Return the (x, y) coordinate for the center point of the cell that contains the specified text.  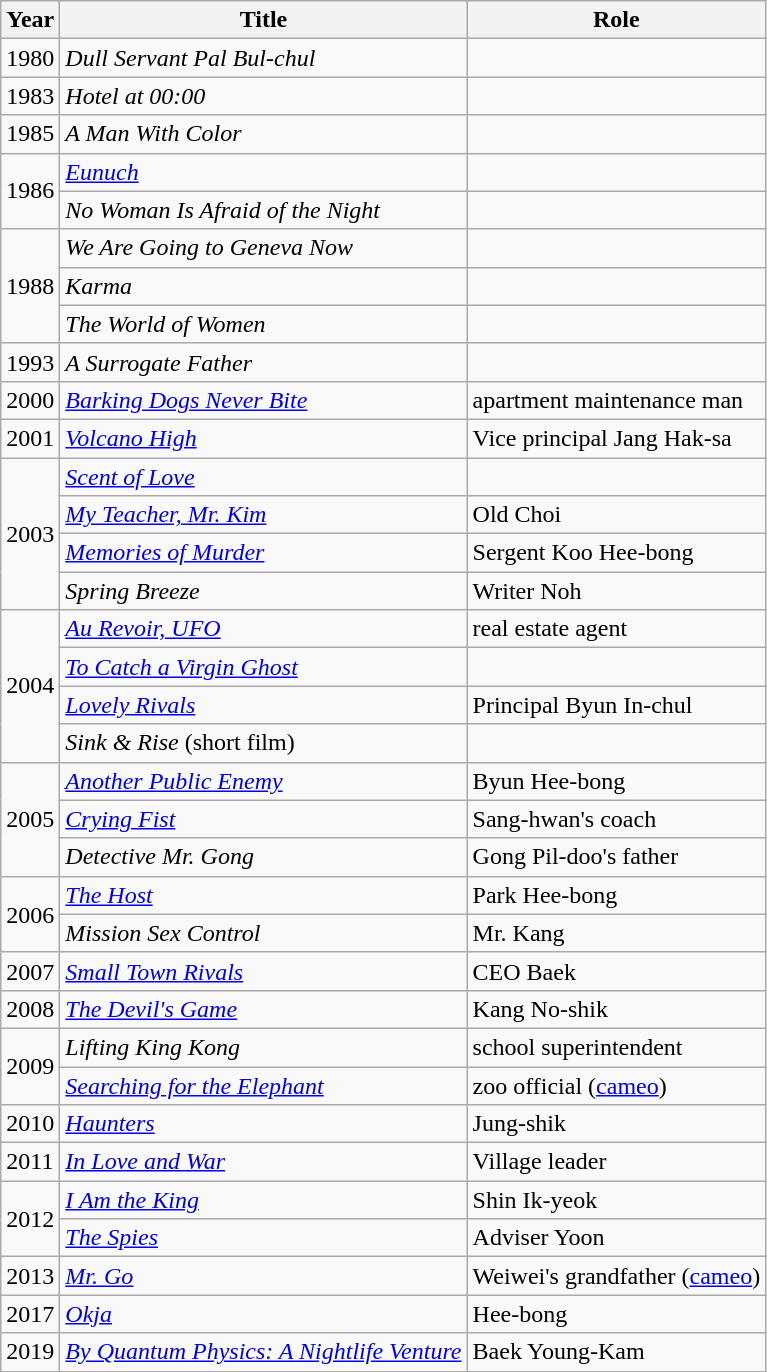
2010 (30, 1124)
2004 (30, 686)
No Woman Is Afraid of the Night (264, 210)
Gong Pil-doo's father (616, 857)
Haunters (264, 1124)
We Are Going to Geneva Now (264, 248)
2007 (30, 971)
Weiwei's grandfather (cameo) (616, 1276)
Role (616, 20)
Lovely Rivals (264, 705)
1986 (30, 191)
Another Public Enemy (264, 781)
2013 (30, 1276)
Karma (264, 286)
A Surrogate Father (264, 362)
Mr. Go (264, 1276)
Spring Breeze (264, 591)
school superintendent (616, 1047)
Kang No-shik (616, 1009)
By Quantum Physics: A Nightlife Venture (264, 1352)
zoo official (cameo) (616, 1085)
My Teacher, Mr. Kim (264, 515)
To Catch a Virgin Ghost (264, 667)
2006 (30, 914)
Adviser Yoon (616, 1238)
Scent of Love (264, 477)
Park Hee-bong (616, 895)
2012 (30, 1219)
1983 (30, 96)
2017 (30, 1314)
Year (30, 20)
I Am the King (264, 1200)
Village leader (616, 1162)
Dull Servant Pal Bul-chul (264, 58)
Crying Fist (264, 819)
1980 (30, 58)
Old Choi (616, 515)
Volcano High (264, 438)
Hotel at 00:00 (264, 96)
Mission Sex Control (264, 933)
Principal Byun In-chul (616, 705)
Sink & Rise (short film) (264, 743)
Barking Dogs Never Bite (264, 400)
Memories of Murder (264, 553)
Writer Noh (616, 591)
2003 (30, 534)
2011 (30, 1162)
Hee-bong (616, 1314)
1988 (30, 286)
Shin Ik-yeok (616, 1200)
2005 (30, 819)
The Spies (264, 1238)
Searching for the Elephant (264, 1085)
2008 (30, 1009)
CEO Baek (616, 971)
Okja (264, 1314)
2000 (30, 400)
2001 (30, 438)
2019 (30, 1352)
Baek Young-Kam (616, 1352)
A Man With Color (264, 134)
Sang-hwan's coach (616, 819)
The Devil's Game (264, 1009)
Mr. Kang (616, 933)
Detective Mr. Gong (264, 857)
2009 (30, 1066)
apartment maintenance man (616, 400)
Jung-shik (616, 1124)
The Host (264, 895)
Eunuch (264, 172)
The World of Women (264, 324)
real estate agent (616, 629)
Sergent Koo Hee-bong (616, 553)
1985 (30, 134)
Small Town Rivals (264, 971)
Lifting King Kong (264, 1047)
In Love and War (264, 1162)
Vice principal Jang Hak-sa (616, 438)
Au Revoir, UFO (264, 629)
Byun Hee-bong (616, 781)
1993 (30, 362)
Title (264, 20)
